Capture the cell that displays the provided text and extract its [x, y] central coordinate. 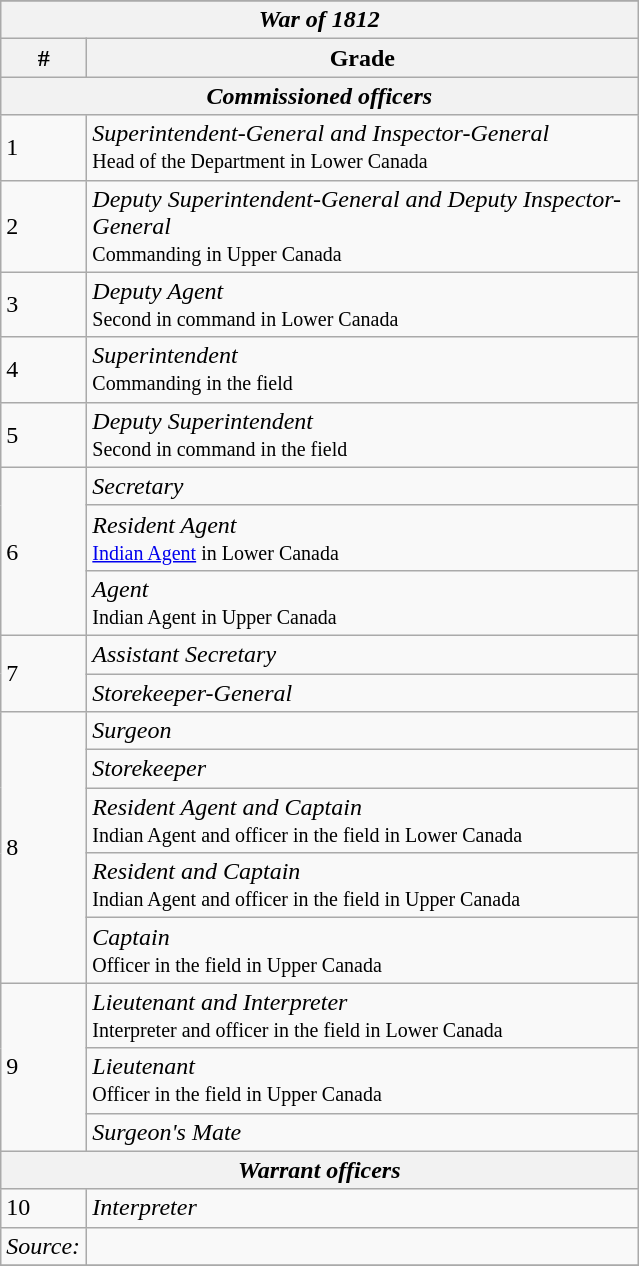
Warrant officers [320, 1170]
9 [44, 1067]
Resident and Captain Indian Agent and officer in the field in Upper Canada [362, 886]
LieutenantOfficer in the field in Upper Canada [362, 1080]
10 [44, 1208]
4 [44, 370]
Agent Indian Agent in Upper Canada [362, 602]
Secretary [362, 486]
7 [44, 673]
Surgeon [362, 731]
8 [44, 848]
# [44, 58]
War of 1812 [320, 20]
Superintendent-General and Inspector-General Head of the Department in Lower Canada [362, 148]
Deputy SuperintendentSecond in command in the field [362, 434]
Deputy Superintendent-General and Deputy Inspector-General Commanding in Upper Canada [362, 226]
2 [44, 226]
Source: [44, 1246]
Commissioned officers [320, 96]
Grade [362, 58]
Superintendent Commanding in the field [362, 370]
1 [44, 148]
Surgeon's Mate [362, 1132]
Storekeeper-General [362, 693]
3 [44, 304]
6 [44, 551]
Resident Agent Indian Agent in Lower Canada [362, 538]
Deputy Agent Second in command in Lower Canada [362, 304]
Resident Agent and Captain Indian Agent and officer in the field in Lower Canada [362, 820]
Lieutenant and Interpreter Interpreter and officer in the field in Lower Canada [362, 1016]
5 [44, 434]
CaptainOfficer in the field in Upper Canada [362, 950]
Storekeeper [362, 769]
Interpreter [362, 1208]
Assistant Secretary [362, 654]
